Identify which cell holds the provided text, then report its [x, y] central coordinate. 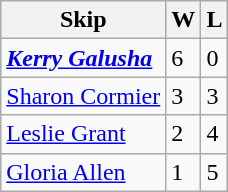
0 [214, 58]
2 [184, 134]
L [214, 20]
6 [184, 58]
W [184, 20]
Gloria Allen [84, 172]
Sharon Cormier [84, 96]
1 [184, 172]
5 [214, 172]
Leslie Grant [84, 134]
4 [214, 134]
Skip [84, 20]
Kerry Galusha [84, 58]
